Detect which cell encompasses the target text, then output its (X, Y) center coordinate. 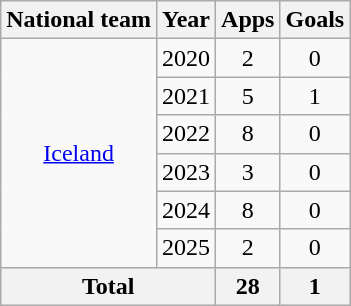
2023 (186, 172)
3 (248, 172)
2024 (186, 210)
5 (248, 96)
Total (108, 286)
Apps (248, 20)
Goals (315, 20)
2025 (186, 248)
Year (186, 20)
National team (79, 20)
2021 (186, 96)
28 (248, 286)
2020 (186, 58)
2022 (186, 134)
Iceland (79, 153)
